Provide the [X, Y] coordinate of the cell's center where the given text is located.  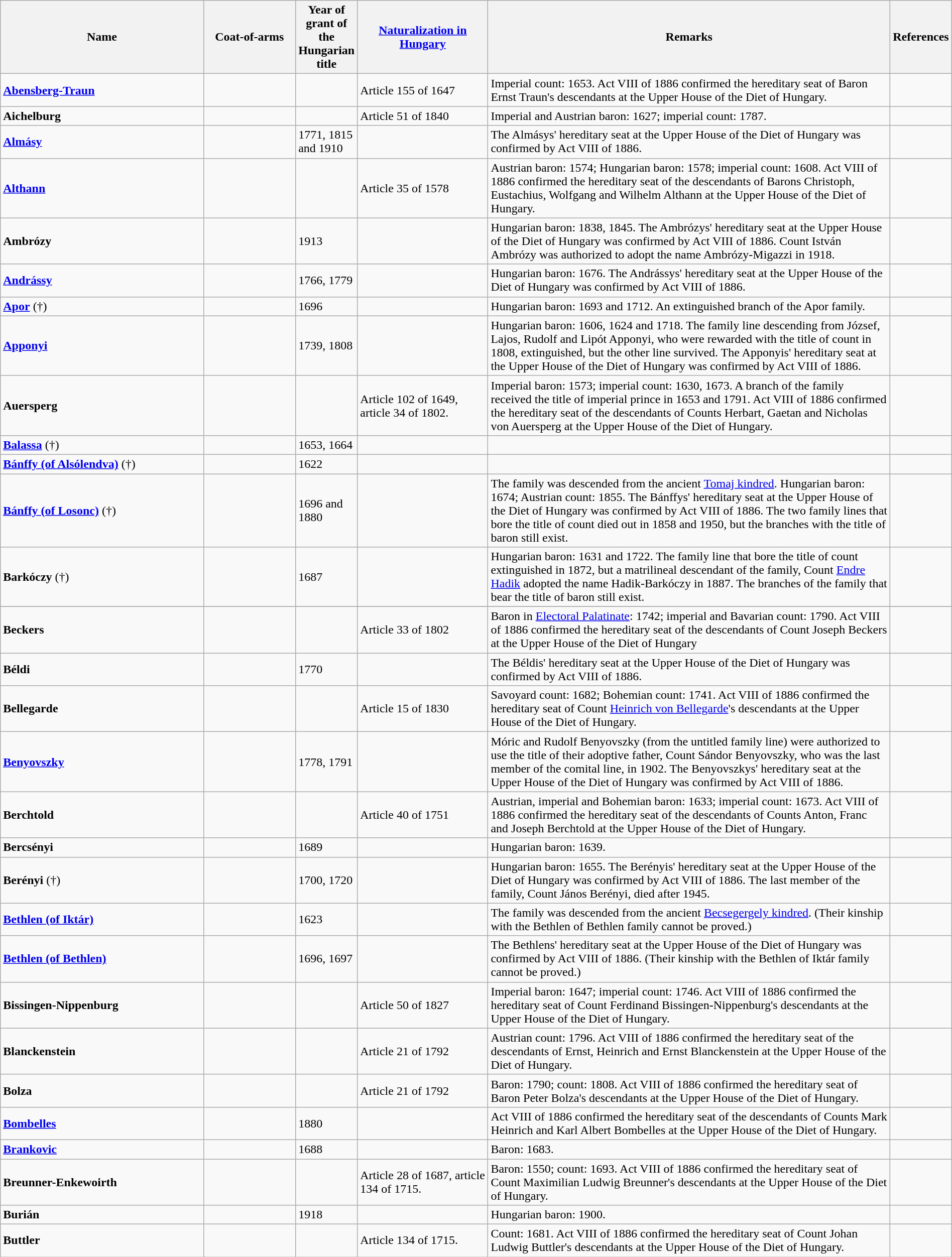
Breunner-Enkewoirth [102, 1182]
Hungarian baron: 1693 and 1712. An extinguished branch of the Apor family. [689, 306]
Imperial count: 1653. Act VIII of 1886 confirmed the hereditary seat of Baron Ernst Traun's descendants at the Upper House of the Diet of Hungary. [689, 90]
Hungarian baron: 1676. The Andrássys' hereditary seat at the Upper House of the Diet of Hungary was confirmed by Act VIII of 1886. [689, 280]
Article 102 of 1649, article 34 of 1802. [423, 406]
1771, 1815 and 1910 [326, 142]
Article 50 of 1827 [423, 1005]
1770 [326, 670]
Buttler [102, 1241]
Bercsényi [102, 847]
Aichelburg [102, 116]
1700, 1720 [326, 880]
Benyovszky [102, 762]
1918 [326, 1215]
Berényi (†) [102, 880]
Naturalization in Hungary [423, 37]
Bolza [102, 1090]
The Béldis' hereditary seat at the Upper House of the Diet of Hungary was confirmed by Act VIII of 1886. [689, 670]
Beckers [102, 630]
1688 [326, 1149]
The Almásys' hereditary seat at the Upper House of the Diet of Hungary was confirmed by Act VIII of 1886. [689, 142]
Article 51 of 1840 [423, 116]
Count: 1681. Act VIII of 1886 confirmed the hereditary seat of Count Johan Ludwig Buttler's descendants at the Upper House of the Diet of Hungary. [689, 1241]
Abensberg-Traun [102, 90]
Hungarian baron: 1639. [689, 847]
Apponyi [102, 345]
Auersperg [102, 406]
Bánffy (of Losonc) (†) [102, 511]
1766, 1779 [326, 280]
Article 15 of 1830 [423, 709]
Coat-of-arms [250, 37]
1696 and 1880 [326, 511]
Bethlen (of Iktár) [102, 920]
Béldi [102, 670]
Remarks [689, 37]
1689 [326, 847]
Bethlen (of Bethlen) [102, 959]
Article 33 of 1802 [423, 630]
Althann [102, 188]
Imperial and Austrian baron: 1627; imperial count: 1787. [689, 116]
Name [102, 37]
Andrássy [102, 280]
Balassa (†) [102, 445]
1623 [326, 920]
1696 [326, 306]
Barkóczy (†) [102, 577]
1653, 1664 [326, 445]
Hungarian baron: 1900. [689, 1215]
Blanckenstein [102, 1051]
Bissingen-Nippenburg [102, 1005]
1913 [326, 241]
1739, 1808 [326, 345]
1778, 1791 [326, 762]
1622 [326, 464]
Article 40 of 1751 [423, 815]
Almásy [102, 142]
Article 35 of 1578 [423, 188]
References [921, 37]
Article 28 of 1687, article 134 of 1715. [423, 1182]
Year of grant of the Hungarian title [326, 37]
Brankovic [102, 1149]
Apor (†) [102, 306]
1687 [326, 577]
Burián [102, 1215]
Berchtold [102, 815]
Bombelles [102, 1123]
The family was descended from the ancient Becsegergely kindred. (Their kinship with the Bethlen of Bethlen family cannot be proved.) [689, 920]
Bellegarde [102, 709]
Baron: 1683. [689, 1149]
1696, 1697 [326, 959]
Article 134 of 1715. [423, 1241]
1880 [326, 1123]
Ambrózy [102, 241]
Article 155 of 1647 [423, 90]
Bánffy (of Alsólendva) (†) [102, 464]
